Find where the given text appears and provide that cell's center as [X, Y] coordinate. 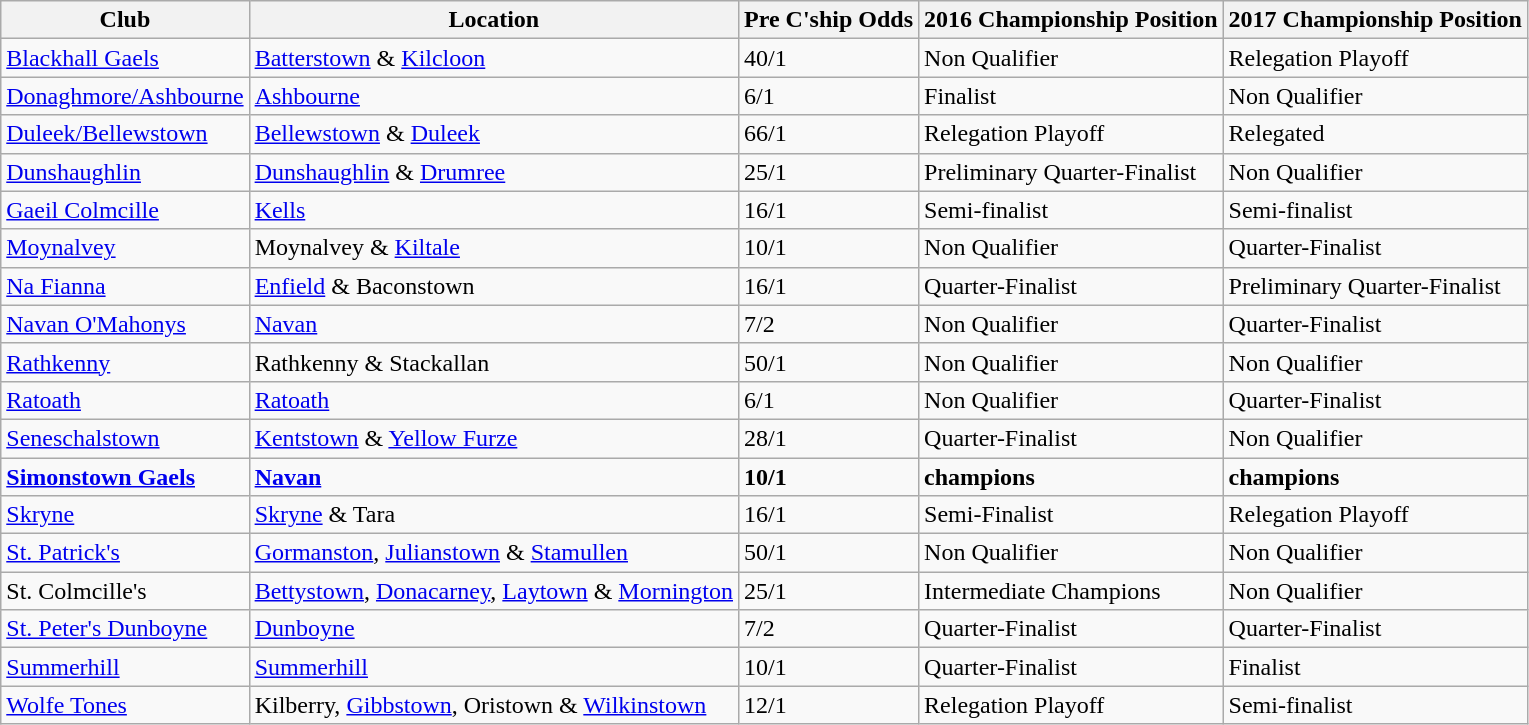
2017 Championship Position [1375, 20]
Wolfe Tones [125, 705]
40/1 [829, 58]
Donaghmore/Ashbourne [125, 96]
Na Fianna [125, 286]
Duleek/Bellewstown [125, 134]
66/1 [829, 134]
Navan O'Mahonys [125, 324]
Enfield & Baconstown [494, 286]
Simonstown Gaels [125, 477]
St. Peter's Dunboyne [125, 629]
Batterstown & Kilcloon [494, 58]
Dunshaughlin & Drumree [494, 172]
Seneschalstown [125, 438]
Moynalvey [125, 248]
Rathkenny [125, 362]
Club [125, 20]
Gaeil Colmcille [125, 210]
Ashbourne [494, 96]
Location [494, 20]
Dunshaughlin [125, 172]
Blackhall Gaels [125, 58]
Rathkenny & Stackallan [494, 362]
Moynalvey & Kiltale [494, 248]
Relegated [1375, 134]
Kentstown & Yellow Furze [494, 438]
Bettystown, Donacarney, Laytown & Mornington [494, 591]
Gormanston, Julianstown & Stamullen [494, 553]
Dunboyne [494, 629]
Bellewstown & Duleek [494, 134]
St. Patrick's [125, 553]
12/1 [829, 705]
Kells [494, 210]
Skryne & Tara [494, 515]
Intermediate Champions [1071, 591]
Pre C'ship Odds [829, 20]
2016 Championship Position [1071, 20]
Semi-Finalist [1071, 515]
28/1 [829, 438]
Kilberry, Gibbstown, Oristown & Wilkinstown [494, 705]
St. Colmcille's [125, 591]
Skryne [125, 515]
